Scan for the cell matching the given text and deliver its (x, y) coordinate at center. 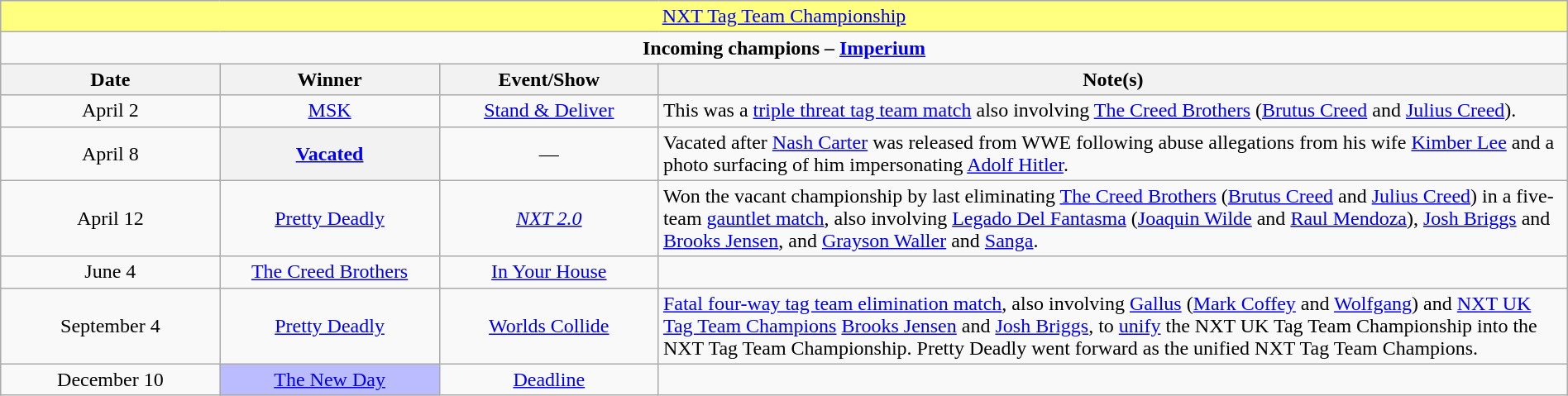
September 4 (111, 326)
The Creed Brothers (329, 272)
Note(s) (1113, 79)
The New Day (329, 379)
NXT Tag Team Championship (784, 17)
In Your House (549, 272)
Vacated (329, 154)
April 12 (111, 218)
Worlds Collide (549, 326)
Stand & Deliver (549, 111)
June 4 (111, 272)
Incoming champions – Imperium (784, 48)
— (549, 154)
Event/Show (549, 79)
Date (111, 79)
MSK (329, 111)
Winner (329, 79)
NXT 2.0 (549, 218)
April 2 (111, 111)
Deadline (549, 379)
This was a triple threat tag team match also involving The Creed Brothers (Brutus Creed and Julius Creed). (1113, 111)
December 10 (111, 379)
April 8 (111, 154)
